Detect which cell encompasses the target text, then output its (x, y) center coordinate. 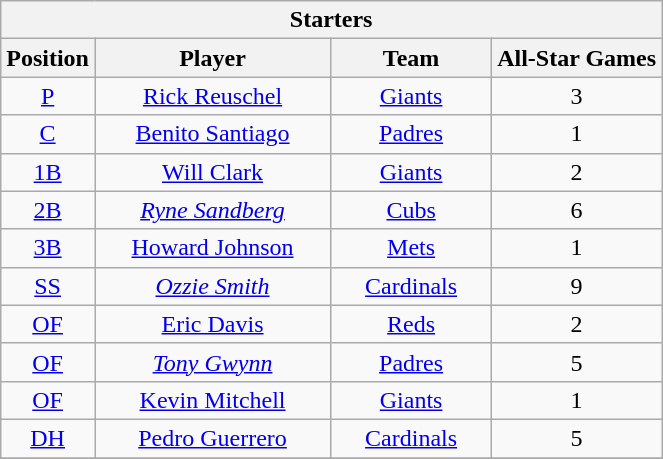
Eric Davis (212, 324)
P (48, 96)
Mets (412, 248)
All-Star Games (577, 58)
1B (48, 172)
Ryne Sandberg (212, 210)
Ozzie Smith (212, 286)
Kevin Mitchell (212, 400)
2B (48, 210)
Howard Johnson (212, 248)
Player (212, 58)
DH (48, 438)
SS (48, 286)
Rick Reuschel (212, 96)
Team (412, 58)
Starters (332, 20)
Tony Gwynn (212, 362)
Cubs (412, 210)
Position (48, 58)
C (48, 134)
6 (577, 210)
Pedro Guerrero (212, 438)
9 (577, 286)
3 (577, 96)
3B (48, 248)
Benito Santiago (212, 134)
Will Clark (212, 172)
Reds (412, 324)
